Output the (x, y) coordinate of the center of the cell containing the given text.  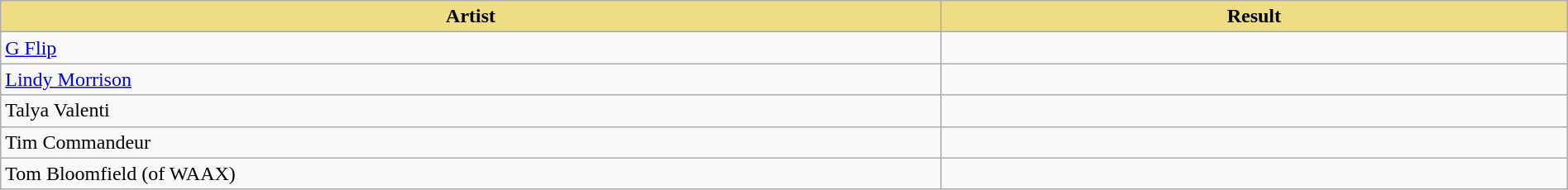
Result (1254, 17)
G Flip (471, 48)
Tom Bloomfield (of WAAX) (471, 173)
Artist (471, 17)
Tim Commandeur (471, 142)
Lindy Morrison (471, 79)
Talya Valenti (471, 111)
